Output the [x, y] coordinate of the center of the cell containing the given text.  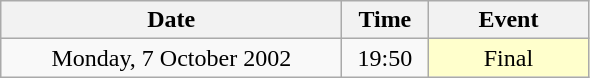
Monday, 7 October 2002 [172, 58]
Time [385, 20]
Event [508, 20]
Date [172, 20]
19:50 [385, 58]
Final [508, 58]
